Extract the (X, Y) coordinate from the center of the cell holding the provided text.  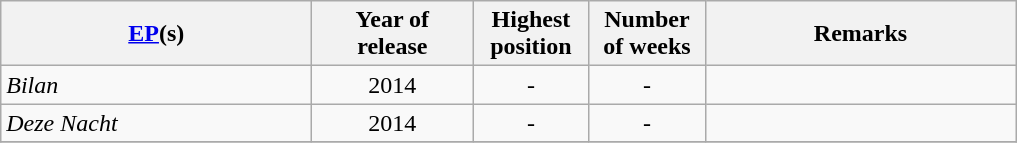
Year ofrelease (392, 34)
Numberof weeks (647, 34)
Remarks (860, 34)
Highestposition (531, 34)
Deze Nacht (156, 123)
Bilan (156, 85)
EP(s) (156, 34)
